Return the (X, Y) coordinate for the center point of the cell that contains the specified text.  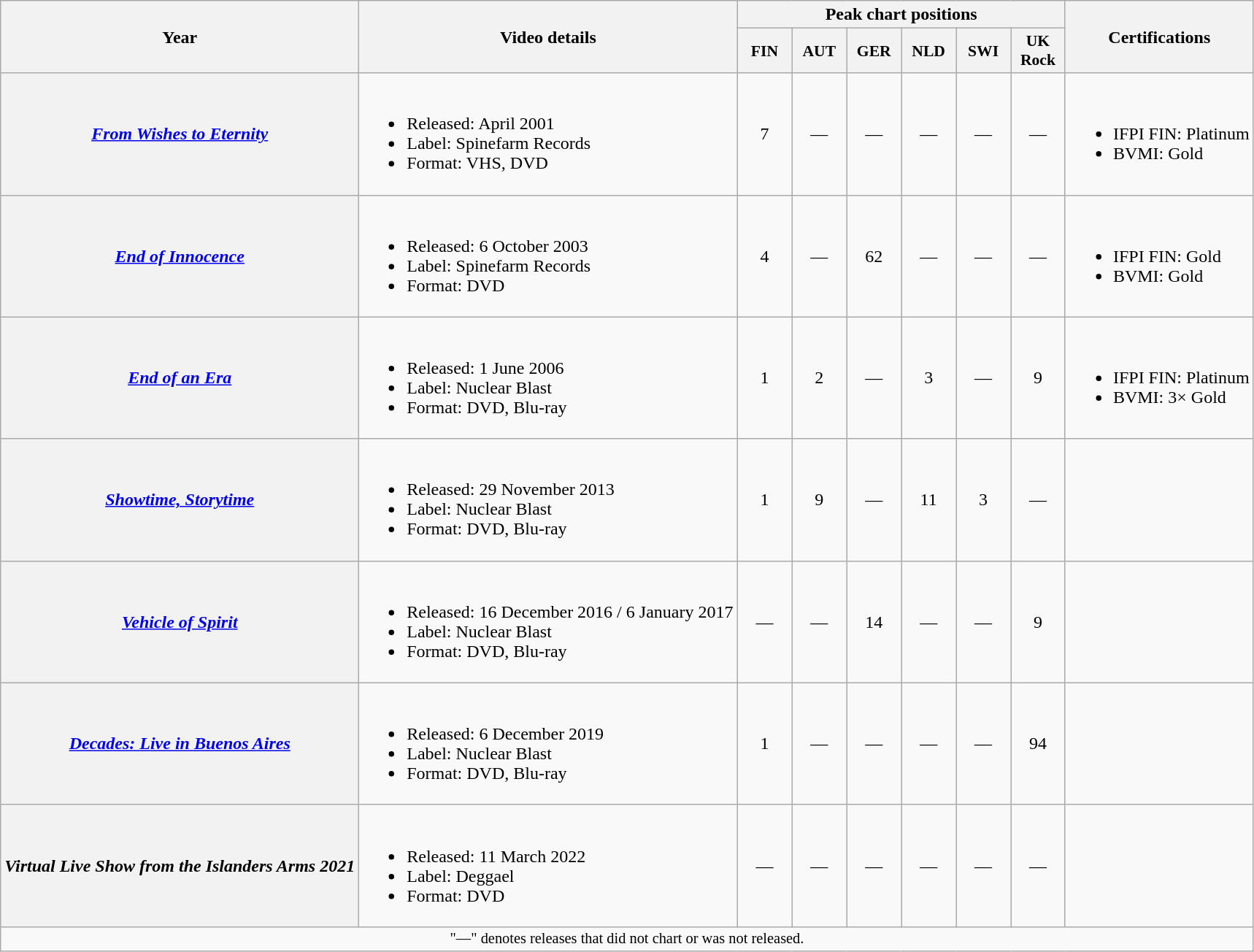
End of Innocence (180, 256)
7 (765, 134)
GER (874, 51)
Virtual Live Show from the Islanders Arms 2021 (180, 866)
AUT (819, 51)
62 (874, 256)
Released: 6 December 2019Label: Nuclear BlastFormat: DVD, Blu-ray (548, 743)
"—" denotes releases that did not chart or was not released. (627, 939)
Released: 29 November 2013Label: Nuclear BlastFormat: DVD, Blu-ray (548, 499)
IFPI FIN: PlatinumBVMI: Gold (1159, 134)
UKRock (1038, 51)
2 (819, 378)
Year (180, 37)
IFPI FIN: GoldBVMI: Gold (1159, 256)
Video details (548, 37)
4 (765, 256)
NLD (928, 51)
Peak chart positions (901, 15)
Released: 1 June 2006Label: Nuclear BlastFormat: DVD, Blu-ray (548, 378)
Showtime, Storytime (180, 499)
Certifications (1159, 37)
Released: 6 October 2003Label: Spinefarm RecordsFormat: DVD (548, 256)
Decades: Live in Buenos Aires (180, 743)
94 (1038, 743)
14 (874, 622)
SWI (984, 51)
Released: 11 March 2022Label: DeggaelFormat: DVD (548, 866)
Released: 16 December 2016 / 6 January 2017Label: Nuclear BlastFormat: DVD, Blu-ray (548, 622)
11 (928, 499)
End of an Era (180, 378)
IFPI FIN: PlatinumBVMI: 3× Gold (1159, 378)
From Wishes to Eternity (180, 134)
Released: April 2001Label: Spinefarm RecordsFormat: VHS, DVD (548, 134)
FIN (765, 51)
Vehicle of Spirit (180, 622)
